Identify which cell holds the provided text, then report its (X, Y) central coordinate. 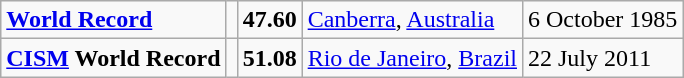
51.08 (270, 58)
World Record (114, 20)
CISM World Record (114, 58)
22 July 2011 (602, 58)
Rio de Janeiro, Brazil (412, 58)
Canberra, Australia (412, 20)
47.60 (270, 20)
6 October 1985 (602, 20)
